Locate the cell with the specified text and output its [X, Y] center coordinate. 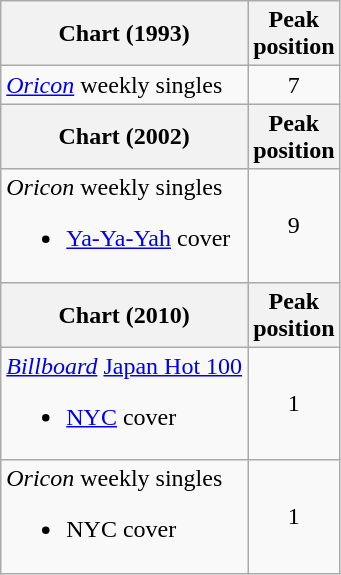
9 [294, 226]
Oricon weekly singles [124, 85]
Oricon weekly singlesYa-Ya-Yah cover [124, 226]
7 [294, 85]
Chart (2010) [124, 314]
Chart (2002) [124, 136]
Billboard Japan Hot 100NYC cover [124, 404]
Chart (1993) [124, 34]
Oricon weekly singlesNYC cover [124, 516]
